Capture the cell that displays the provided text and extract its [X, Y] central coordinate. 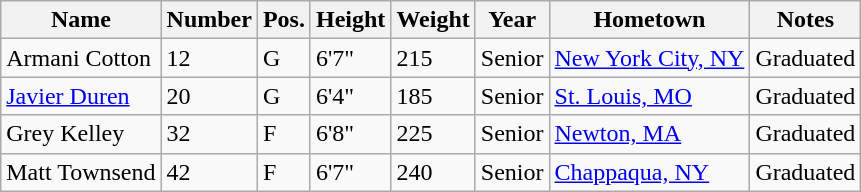
Grey Kelley [81, 134]
6'8" [350, 134]
Matt Townsend [81, 172]
Javier Duren [81, 96]
St. Louis, MO [650, 96]
6'4" [350, 96]
New York City, NY [650, 58]
Height [350, 20]
Year [512, 20]
Name [81, 20]
20 [209, 96]
Pos. [284, 20]
Chappaqua, NY [650, 172]
Number [209, 20]
42 [209, 172]
Hometown [650, 20]
225 [433, 134]
Notes [806, 20]
240 [433, 172]
215 [433, 58]
Newton, MA [650, 134]
Armani Cotton [81, 58]
12 [209, 58]
Weight [433, 20]
185 [433, 96]
32 [209, 134]
